Output the [X, Y] coordinate of the center of the cell containing the given text.  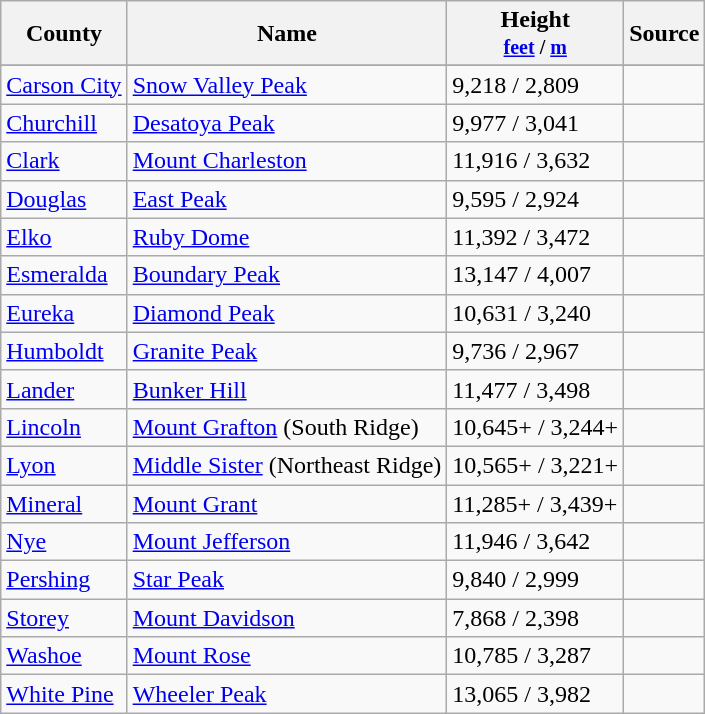
Nye [64, 542]
White Pine [64, 694]
11,946 / 3,642 [536, 542]
Mount Davidson [287, 618]
Humboldt [64, 351]
Esmeralda [64, 275]
Eureka [64, 313]
Mount Grant [287, 503]
Carson City [64, 85]
Mineral [64, 503]
Source [664, 34]
10,645+ / 3,244+ [536, 427]
Lyon [64, 465]
Desatoya Peak [287, 123]
13,147 / 4,007 [536, 275]
Bunker Hill [287, 389]
11,477 / 3,498 [536, 389]
11,285+ / 3,439+ [536, 503]
East Peak [287, 199]
Diamond Peak [287, 313]
Storey [64, 618]
Ruby Dome [287, 237]
7,868 / 2,398 [536, 618]
Snow Valley Peak [287, 85]
9,840 / 2,999 [536, 580]
10,631 / 3,240 [536, 313]
Mount Grafton (South Ridge) [287, 427]
Mount Rose [287, 656]
13,065 / 3,982 [536, 694]
9,736 / 2,967 [536, 351]
10,785 / 3,287 [536, 656]
Mount Charleston [287, 161]
Wheeler Peak [287, 694]
Lincoln [64, 427]
11,392 / 3,472 [536, 237]
Middle Sister (Northeast Ridge) [287, 465]
Pershing [64, 580]
Churchill [64, 123]
9,595 / 2,924 [536, 199]
9,218 / 2,809 [536, 85]
11,916 / 3,632 [536, 161]
Star Peak [287, 580]
Heightfeet / m [536, 34]
Washoe [64, 656]
Name [287, 34]
Elko [64, 237]
County [64, 34]
10,565+ / 3,221+ [536, 465]
9,977 / 3,041 [536, 123]
Granite Peak [287, 351]
Boundary Peak [287, 275]
Lander [64, 389]
Clark [64, 161]
Mount Jefferson [287, 542]
Douglas [64, 199]
